Extract the [X, Y] coordinate from the center of the cell holding the provided text.  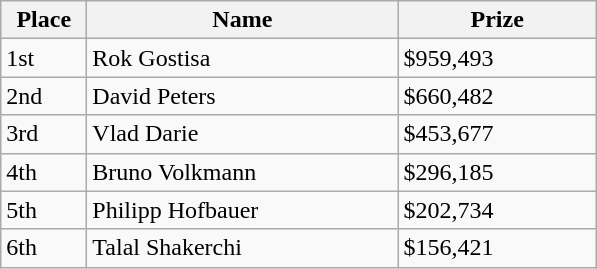
$202,734 [498, 210]
4th [44, 172]
Place [44, 20]
2nd [44, 96]
$156,421 [498, 248]
$296,185 [498, 172]
Talal Shakerchi [242, 248]
$660,482 [498, 96]
Vlad Darie [242, 134]
1st [44, 58]
$453,677 [498, 134]
David Peters [242, 96]
3rd [44, 134]
Philipp Hofbauer [242, 210]
Rok Gostisa [242, 58]
$959,493 [498, 58]
6th [44, 248]
5th [44, 210]
Prize [498, 20]
Bruno Volkmann [242, 172]
Name [242, 20]
